Output the [x, y] coordinate of the center of the cell containing the given text.  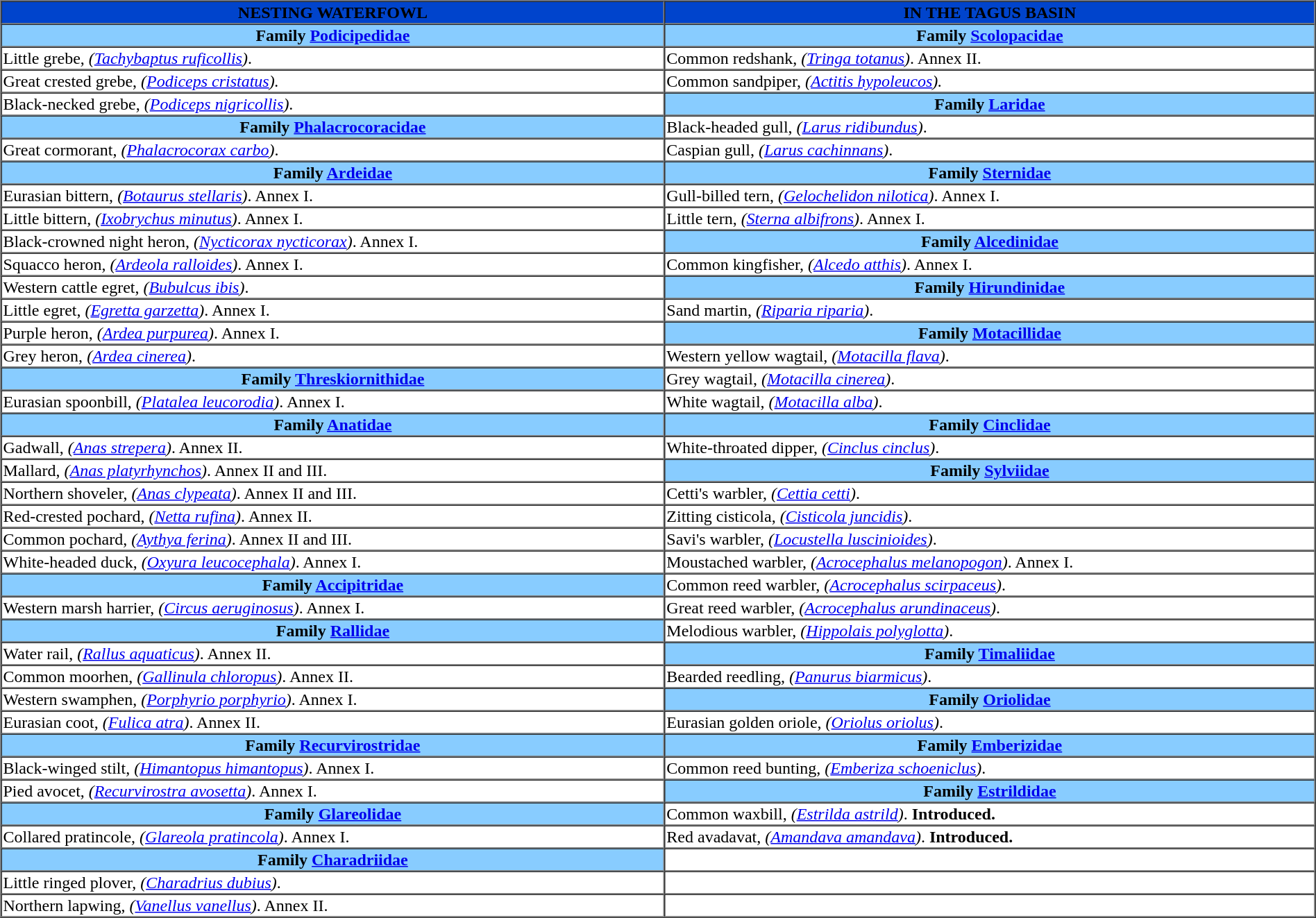
NESTING WATERFOWL [333, 12]
Moustached warbler, (Acrocephalus melanopogon). Annex I. [990, 562]
Common sandpiper, (Actitis hypoleucos). [990, 80]
Family Motacillidae [990, 333]
Great cormorant, (Phalacrocorax carbo). [333, 150]
Family Alcedinidae [990, 241]
Gadwall, (Anas strepera). Annex II. [333, 447]
Northern shoveler, (Anas clypeata). Annex II and III. [333, 493]
Mallard, (Anas platyrhynchos). Annex II and III. [333, 470]
Little tern, (Sterna albifrons). Annex I. [990, 218]
Family Cinclidae [990, 425]
Family Charadriidae [333, 859]
Pied avocet, (Recurvirostra avosetta). Annex I. [333, 791]
Western yellow wagtail, (Motacilla flava). [990, 355]
Savi's warbler, (Locustella luscinioides). [990, 538]
Squacco heron, (Ardeola ralloides). Annex I. [333, 264]
Family Emberizidae [990, 745]
Zitting cisticola, (Cisticola juncidis). [990, 516]
Family Hirundinidae [990, 287]
White-headed duck, (Oxyura leucocephala). Annex I. [333, 562]
Family Sternidae [990, 172]
Grey wagtail, (Motacilla cinerea). [990, 379]
Family Oriolidae [990, 699]
Eurasian bittern, (Botaurus stellaris). Annex I. [333, 196]
Black-necked grebe, (Podiceps nigricollis). [333, 104]
Eurasian golden oriole, (Oriolus oriolus). [990, 722]
Family Recurvirostridae [333, 745]
Family Estrildidae [990, 791]
Family Threskiornithidae [333, 379]
Little bittern, (Ixobrychus minutus). Annex I. [333, 218]
Gull-billed tern, (Gelochelidon nilotica). Annex I. [990, 196]
Little ringed plover, (Charadrius dubius). [333, 883]
Eurasian coot, (Fulica atra). Annex II. [333, 722]
Grey heron, (Ardea cinerea). [333, 355]
Common waxbill, (Estrilda astrild). Introduced. [990, 813]
White wagtail, (Motacilla alba). [990, 401]
Water rail, (Rallus aquaticus). Annex II. [333, 654]
Family Anatidae [333, 425]
Common moorhen, (Gallinula chloropus). Annex II. [333, 676]
Collared pratincole, (Glareola pratincola). Annex I. [333, 837]
Family Rallidae [333, 630]
Cetti's warbler, (Cettia cetti). [990, 493]
Family Laridae [990, 104]
Family Sylviidae [990, 470]
Great crested grebe, (Podiceps cristatus). [333, 80]
Common pochard, (Aythya ferina). Annex II and III. [333, 538]
Family Ardeidae [333, 172]
Western marsh harrier, (Circus aeruginosus). Annex I. [333, 608]
Purple heron, (Ardea purpurea). Annex I. [333, 333]
Common redshank, (Tringa totanus). Annex II. [990, 58]
Family Timaliidae [990, 654]
Bearded reedling, (Panurus biarmicus). [990, 676]
Family Glareolidae [333, 813]
Family Podicipedidae [333, 35]
Common reed bunting, (Emberiza schoeniclus). [990, 767]
Black-headed gull, (Larus ridibundus). [990, 126]
Western cattle egret, (Bubulcus ibis). [333, 287]
Common reed warbler, (Acrocephalus scirpaceus). [990, 584]
Great reed warbler, (Acrocephalus arundinaceus). [990, 608]
Red avadavat, (Amandava amandava). Introduced. [990, 837]
Family Accipitridae [333, 584]
Melodious warbler, (Hippolais polyglotta). [990, 630]
IN THE TAGUS BASIN [990, 12]
Black-crowned night heron, (Nycticorax nycticorax). Annex I. [333, 241]
Family Phalacrocoracidae [333, 126]
Little egret, (Egretta garzetta). Annex I. [333, 309]
White-throated dipper, (Cinclus cinclus). [990, 447]
Little grebe, (Tachybaptus ruficollis). [333, 58]
Sand martin, (Riparia riparia). [990, 309]
Northern lapwing, (Vanellus vanellus). Annex II. [333, 905]
Caspian gull, (Larus cachinnans). [990, 150]
Western swamphen, (Porphyrio porphyrio). Annex I. [333, 699]
Family Scolopacidae [990, 35]
Black-winged stilt, (Himantopus himantopus). Annex I. [333, 767]
Common kingfisher, (Alcedo atthis). Annex I. [990, 264]
Eurasian spoonbill, (Platalea leucorodia). Annex I. [333, 401]
Red-crested pochard, (Netta rufina). Annex II. [333, 516]
